Return the [X, Y] coordinate for the center point of the cell that contains the specified text.  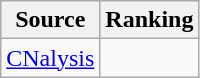
Source [50, 20]
CNalysis [50, 58]
Ranking [150, 20]
